Provide the [X, Y] coordinate of the cell's center where the given text is located.  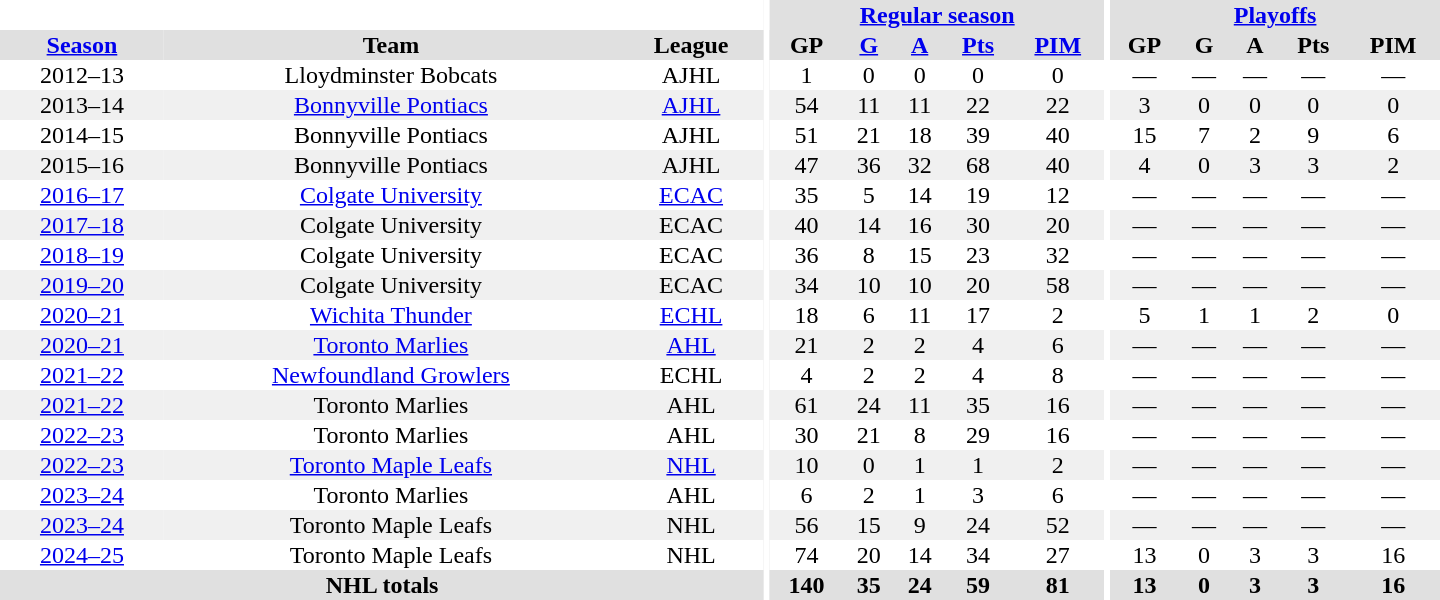
29 [978, 435]
Team [391, 45]
2014–15 [82, 135]
2016–17 [82, 195]
74 [806, 555]
12 [1058, 195]
2018–19 [82, 255]
2024–25 [82, 555]
2013–14 [82, 105]
2017–18 [82, 225]
Newfoundland Growlers [391, 375]
140 [806, 585]
Wichita Thunder [391, 315]
Regular season [938, 15]
47 [806, 165]
56 [806, 525]
23 [978, 255]
51 [806, 135]
52 [1058, 525]
17 [978, 315]
61 [806, 405]
Playoffs [1275, 15]
58 [1058, 285]
League [691, 45]
Season [82, 45]
81 [1058, 585]
2012–13 [82, 75]
54 [806, 105]
Lloydminster Bobcats [391, 75]
27 [1058, 555]
2015–16 [82, 165]
2019–20 [82, 285]
39 [978, 135]
NHL totals [382, 585]
68 [978, 165]
7 [1204, 135]
59 [978, 585]
19 [978, 195]
